Detect which cell encompasses the target text, then output its (X, Y) center coordinate. 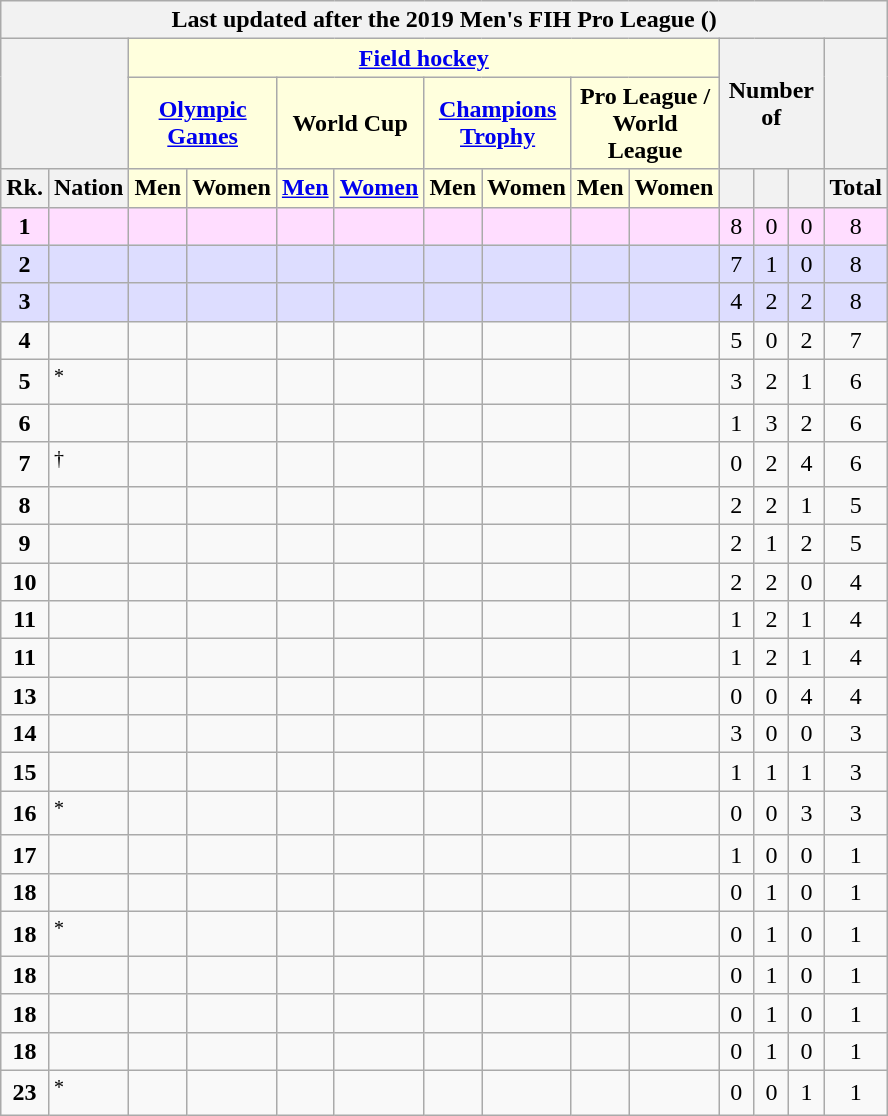
15 (25, 772)
10 (25, 582)
Nation (88, 188)
World Cup (350, 123)
Pro League / World League (644, 123)
Champions Trophy (498, 123)
Field hockey (424, 58)
† (88, 464)
16 (25, 814)
9 (25, 543)
Number of (772, 104)
Last updated after the 2019 Men's FIH Pro League () (444, 20)
Olympic Games (202, 123)
23 (25, 1092)
13 (25, 696)
Total (856, 188)
Rk. (25, 188)
17 (25, 854)
14 (25, 734)
